Capture the cell that displays the provided text and extract its (X, Y) central coordinate. 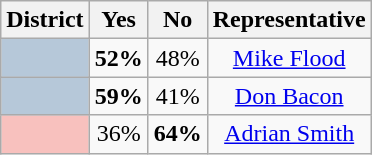
64% (178, 134)
48% (178, 58)
Don Bacon (289, 96)
Mike Flood (289, 58)
41% (178, 96)
No (178, 20)
Adrian Smith (289, 134)
District (45, 20)
52% (118, 58)
Yes (118, 20)
59% (118, 96)
Representative (289, 20)
36% (118, 134)
